Find where the given text appears and provide that cell's center as (X, Y) coordinate. 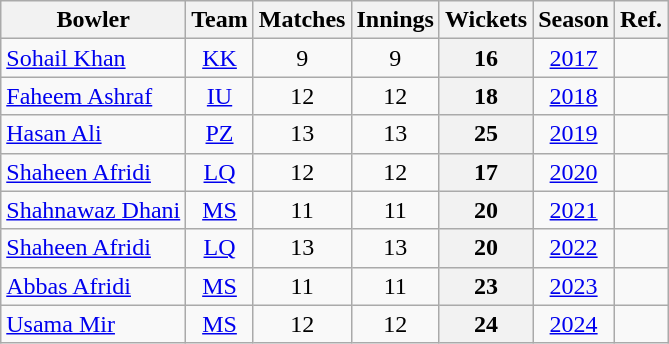
2020 (574, 172)
2024 (574, 324)
Innings (395, 20)
Shahnawaz Dhani (94, 210)
16 (486, 58)
Season (574, 20)
KK (220, 58)
24 (486, 324)
2023 (574, 286)
Wickets (486, 20)
2018 (574, 96)
2022 (574, 248)
25 (486, 134)
IU (220, 96)
Hasan Ali (94, 134)
18 (486, 96)
Sohail Khan (94, 58)
Team (220, 20)
Faheem Ashraf (94, 96)
17 (486, 172)
Usama Mir (94, 324)
PZ (220, 134)
2019 (574, 134)
Ref. (640, 20)
Bowler (94, 20)
23 (486, 286)
2021 (574, 210)
2017 (574, 58)
Matches (302, 20)
Abbas Afridi (94, 286)
